Return the (x, y) coordinate for the center point of the cell that contains the specified text.  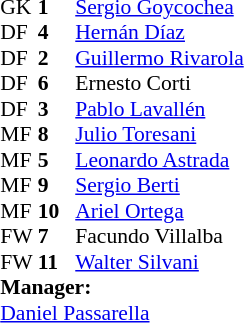
Leonardo Astrada (159, 160)
Guillermo Rivarola (159, 58)
11 (57, 262)
5 (57, 160)
8 (57, 135)
Julio Toresani (159, 135)
6 (57, 83)
Sergio Berti (159, 185)
Ariel Ortega (159, 211)
2 (57, 58)
7 (57, 237)
Walter Silvani (159, 262)
4 (57, 33)
Hernán Díaz (159, 33)
Ernesto Corti (159, 83)
10 (57, 211)
9 (57, 185)
Pablo Lavallén (159, 109)
Manager: (122, 287)
Facundo Villalba (159, 237)
3 (57, 109)
